Detect which cell encompasses the target text, then output its (x, y) center coordinate. 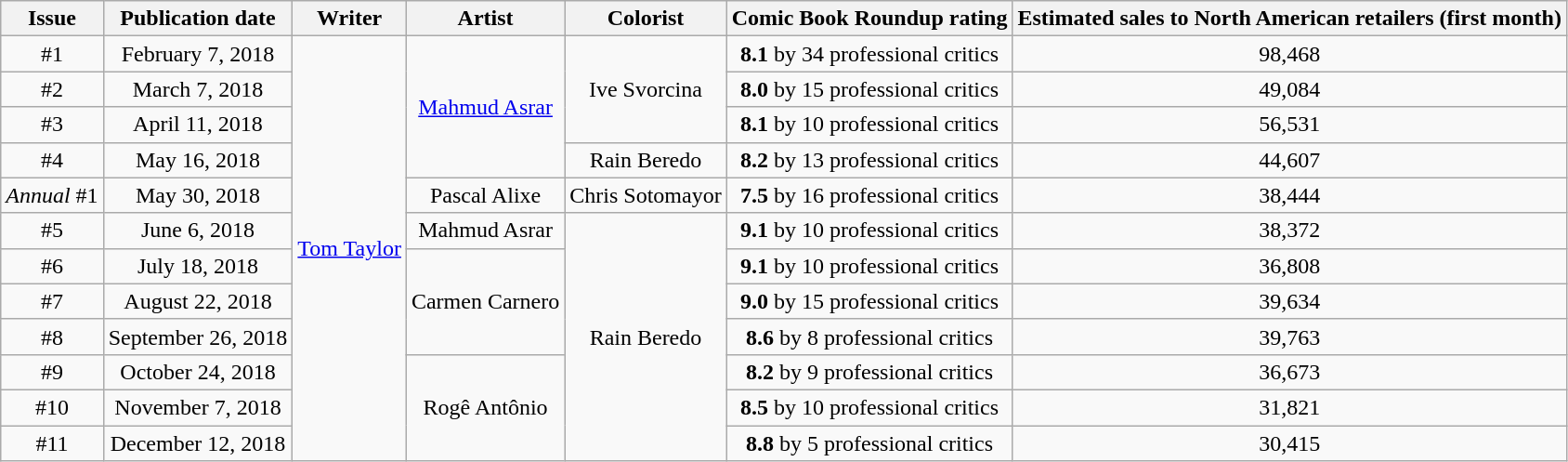
#9 (52, 372)
#8 (52, 337)
8.2 by 9 professional critics (869, 372)
49,084 (1289, 89)
8.0 by 15 professional critics (869, 89)
September 26, 2018 (198, 337)
#10 (52, 407)
#2 (52, 89)
December 12, 2018 (198, 443)
#7 (52, 301)
8.8 by 5 professional critics (869, 443)
August 22, 2018 (198, 301)
Ive Svorcina (646, 89)
Issue (52, 19)
7.5 by 16 professional critics (869, 195)
38,444 (1289, 195)
#11 (52, 443)
8.2 by 13 professional critics (869, 160)
98,468 (1289, 54)
39,634 (1289, 301)
Colorist (646, 19)
44,607 (1289, 160)
Publication date (198, 19)
Estimated sales to North American retailers (first month) (1289, 19)
56,531 (1289, 125)
39,763 (1289, 337)
8.1 by 10 professional critics (869, 125)
8.5 by 10 professional critics (869, 407)
9.0 by 15 professional critics (869, 301)
30,415 (1289, 443)
8.6 by 8 professional critics (869, 337)
May 16, 2018 (198, 160)
36,808 (1289, 266)
38,372 (1289, 231)
Artist (485, 19)
#1 (52, 54)
31,821 (1289, 407)
36,673 (1289, 372)
October 24, 2018 (198, 372)
Pascal Alixe (485, 195)
February 7, 2018 (198, 54)
#5 (52, 231)
Writer (349, 19)
#4 (52, 160)
June 6, 2018 (198, 231)
July 18, 2018 (198, 266)
Chris Sotomayor (646, 195)
Annual #1 (52, 195)
March 7, 2018 (198, 89)
#6 (52, 266)
#3 (52, 125)
May 30, 2018 (198, 195)
Carmen Carnero (485, 301)
8.1 by 34 professional critics (869, 54)
November 7, 2018 (198, 407)
Tom Taylor (349, 249)
Comic Book Roundup rating (869, 19)
April 11, 2018 (198, 125)
Rogê Antônio (485, 407)
